Detect which cell encompasses the target text, then output its (X, Y) center coordinate. 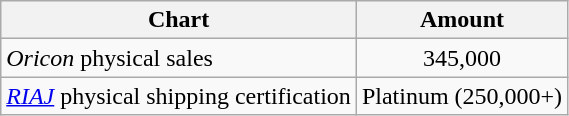
Platinum (250,000+) (462, 96)
Amount (462, 20)
RIAJ physical shipping certification (179, 96)
345,000 (462, 58)
Chart (179, 20)
Oricon physical sales (179, 58)
